Output the [X, Y] coordinate of the center of the cell containing the given text.  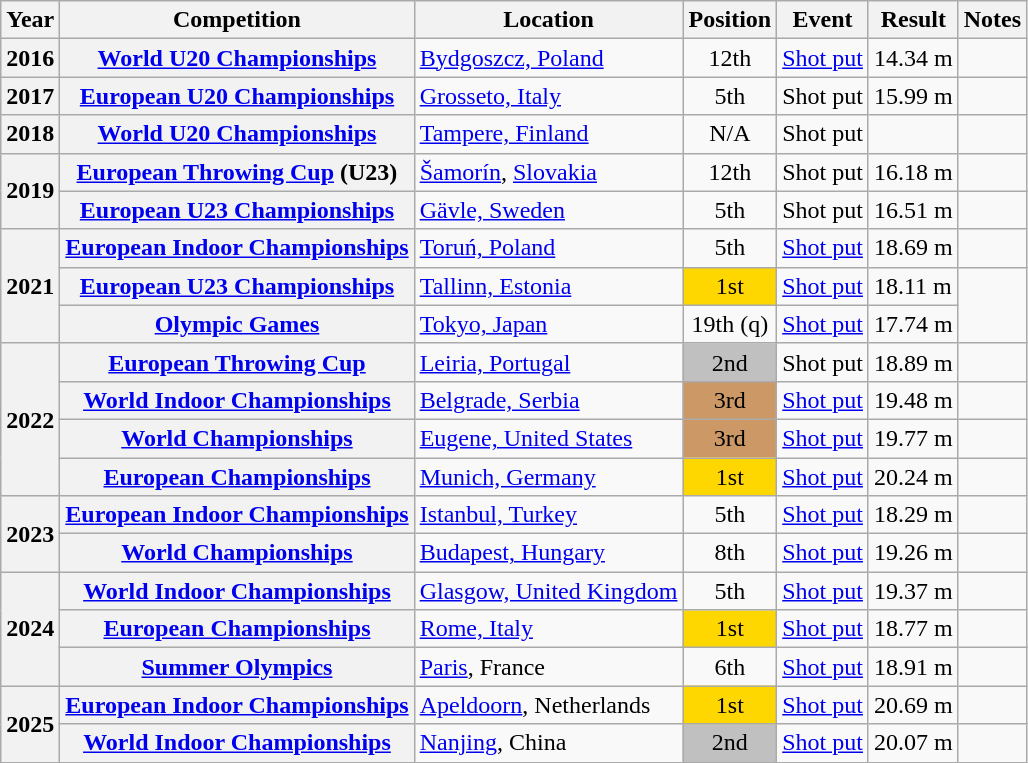
18.29 m [913, 515]
Toruń, Poland [548, 248]
Position [730, 20]
2023 [30, 534]
20.07 m [913, 743]
Event [823, 20]
18.11 m [913, 286]
2019 [30, 191]
European Throwing Cup (U23) [237, 172]
N/A [730, 134]
2017 [30, 96]
Eugene, United States [548, 438]
Leiria, Portugal [548, 362]
Nanjing, China [548, 743]
Šamorín, Slovakia [548, 172]
2022 [30, 419]
18.77 m [913, 629]
18.89 m [913, 362]
Istanbul, Turkey [548, 515]
6th [730, 667]
2025 [30, 724]
Tampere, Finland [548, 134]
Tokyo, Japan [548, 324]
Summer Olympics [237, 667]
European Throwing Cup [237, 362]
Olympic Games [237, 324]
Tallinn, Estonia [548, 286]
17.74 m [913, 324]
2024 [30, 629]
16.51 m [913, 210]
Bydgoszcz, Poland [548, 58]
19.48 m [913, 400]
18.91 m [913, 667]
Belgrade, Serbia [548, 400]
2021 [30, 286]
Glasgow, United Kingdom [548, 591]
Result [913, 20]
15.99 m [913, 96]
Budapest, Hungary [548, 553]
Paris, France [548, 667]
Year [30, 20]
2018 [30, 134]
20.24 m [913, 477]
Munich, Germany [548, 477]
Notes [992, 20]
20.69 m [913, 705]
19th (q) [730, 324]
Apeldoorn, Netherlands [548, 705]
14.34 m [913, 58]
2016 [30, 58]
19.37 m [913, 591]
8th [730, 553]
19.77 m [913, 438]
Gävle, Sweden [548, 210]
European U20 Championships [237, 96]
16.18 m [913, 172]
18.69 m [913, 248]
19.26 m [913, 553]
Competition [237, 20]
Grosseto, Italy [548, 96]
Rome, Italy [548, 629]
Location [548, 20]
